From the cell containing the given text, extract its center point as (X, Y) coordinate. 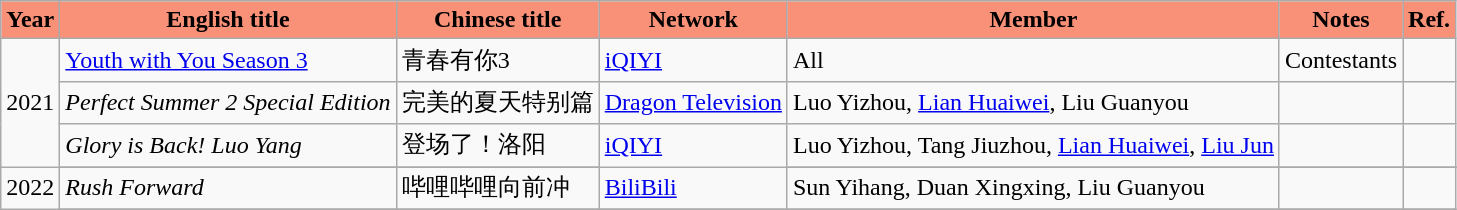
Contestants (1340, 60)
English title (228, 20)
Notes (1340, 20)
Sun Yihang, Duan Xingxing, Liu Guanyou (1033, 188)
Chinese title (498, 20)
Rush Forward (228, 188)
Member (1033, 20)
Year (30, 20)
青春有你3 (498, 60)
Ref. (1430, 20)
登场了！洛阳 (498, 146)
BiliBili (693, 188)
Network (693, 20)
Luo Yizhou, Lian Huaiwei, Liu Guanyou (1033, 102)
完美的夏天特别篇 (498, 102)
All (1033, 60)
2021 (30, 103)
2022 (30, 188)
Perfect Summer 2 Special Edition (228, 102)
哔哩哔哩向前冲 (498, 188)
Luo Yizhou, Tang Jiuzhou, Lian Huaiwei, Liu Jun (1033, 146)
Dragon Television (693, 102)
Glory is Back! Luo Yang (228, 146)
Youth with You Season 3 (228, 60)
